For the text-containing cell, return its midpoint in (X, Y) coordinate format. 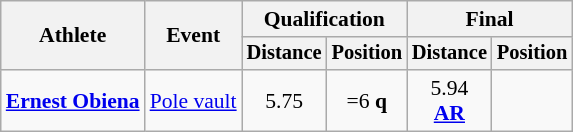
Ernest Obiena (73, 100)
5.75 (284, 100)
=6 q (367, 100)
Qualification (324, 19)
Final (490, 19)
Event (194, 36)
Pole vault (194, 100)
Athlete (73, 36)
5.94AR (450, 100)
